Determine the [x, y] coordinate at the center of the cell enclosing the given text.  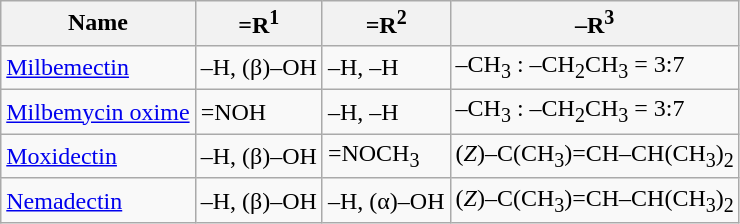
Milbemectin [98, 67]
=R2 [386, 24]
Moxidectin [98, 156]
Milbemycin oxime [98, 112]
Nemadectin [98, 200]
–R3 [594, 24]
=R1 [258, 24]
–H, (α)–OH [386, 200]
=NOH [258, 112]
=NOCH3 [386, 156]
Name [98, 24]
